Determine the [X, Y] coordinate at the center of the cell enclosing the given text.  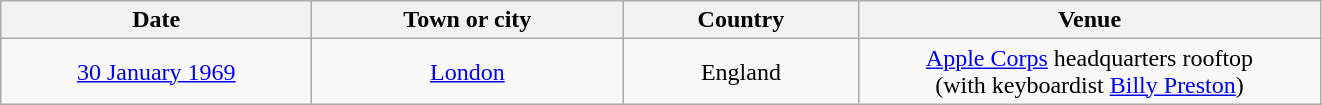
Town or city [468, 20]
England [741, 72]
Country [741, 20]
Apple Corps headquarters rooftop(with keyboardist Billy Preston) [1090, 72]
Venue [1090, 20]
London [468, 72]
30 January 1969 [156, 72]
Date [156, 20]
